For the text-containing cell, return its midpoint in (x, y) coordinate format. 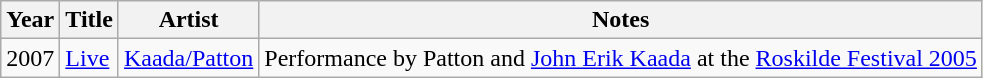
Notes (621, 20)
2007 (30, 58)
Artist (188, 20)
Kaada/Patton (188, 58)
Title (90, 20)
Year (30, 20)
Live (90, 58)
Performance by Patton and John Erik Kaada at the Roskilde Festival 2005 (621, 58)
